Return (x, y) of the center of cell containing provided text 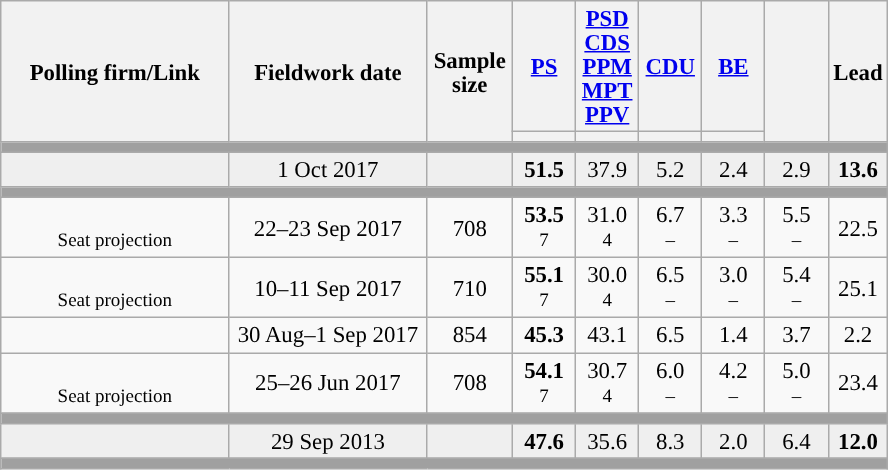
3.3– (734, 228)
25–26 Jun 2017 (328, 383)
10–11 Sep 2017 (328, 288)
6.5 (670, 336)
6.0– (670, 383)
CDU (670, 66)
37.9 (608, 170)
5.0– (796, 383)
30.04 (608, 288)
54.17 (544, 383)
55.17 (544, 288)
6.5– (670, 288)
31.04 (608, 228)
5.2 (670, 170)
Sample size (470, 72)
5.4– (796, 288)
6.7– (670, 228)
8.3 (670, 440)
Lead (858, 72)
35.6 (608, 440)
30.74 (608, 383)
4.2– (734, 383)
13.6 (858, 170)
BE (734, 66)
3.0– (734, 288)
43.1 (608, 336)
1.4 (734, 336)
23.4 (858, 383)
PS (544, 66)
PSDCDSPPMMPTPPV (608, 66)
22–23 Sep 2017 (328, 228)
2.4 (734, 170)
2.9 (796, 170)
3.7 (796, 336)
51.5 (544, 170)
2.0 (734, 440)
25.1 (858, 288)
29 Sep 2013 (328, 440)
30 Aug–1 Sep 2017 (328, 336)
2.2 (858, 336)
Fieldwork date (328, 72)
854 (470, 336)
6.4 (796, 440)
1 Oct 2017 (328, 170)
710 (470, 288)
Polling firm/Link (115, 72)
5.5– (796, 228)
47.6 (544, 440)
22.5 (858, 228)
53.57 (544, 228)
12.0 (858, 440)
45.3 (544, 336)
